Pinpoint the cell where the given text exists, returning its (x, y) midpoint coordinate. 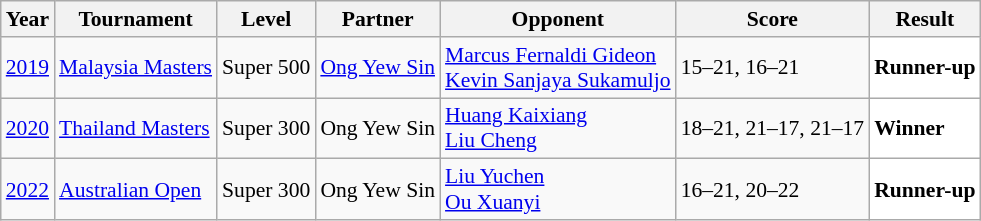
Tournament (136, 19)
Year (28, 19)
Super 500 (266, 68)
Result (924, 19)
15–21, 16–21 (773, 68)
2019 (28, 68)
18–21, 21–17, 21–17 (773, 128)
Score (773, 19)
Liu Yuchen Ou Xuanyi (558, 190)
Huang Kaixiang Liu Cheng (558, 128)
Marcus Fernaldi Gideon Kevin Sanjaya Sukamuljo (558, 68)
Malaysia Masters (136, 68)
Level (266, 19)
2022 (28, 190)
Australian Open (136, 190)
16–21, 20–22 (773, 190)
Partner (378, 19)
Thailand Masters (136, 128)
2020 (28, 128)
Opponent (558, 19)
Winner (924, 128)
